Find where the given text appears and provide that cell's center as (x, y) coordinate. 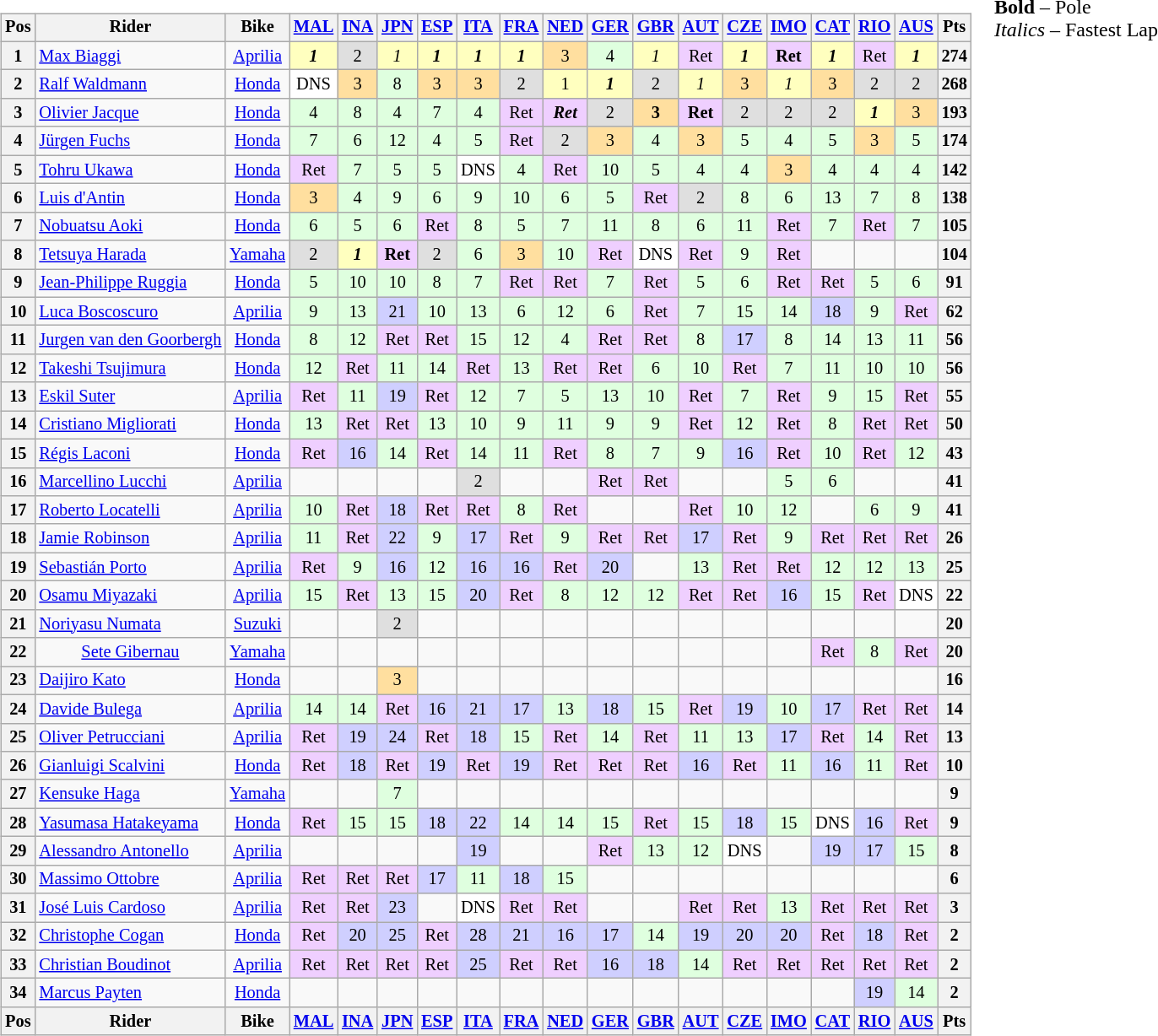
Sebastián Porto (130, 567)
Takeshi Tsujimura (130, 369)
Luis d'Antin (130, 198)
Cristiano Migliorati (130, 425)
Sete Gibernau (130, 652)
Oliver Petrucciani (130, 737)
91 (955, 283)
62 (955, 311)
Yasumasa Hatakeyama (130, 823)
Tetsuya Harada (130, 255)
Daijiro Kato (130, 681)
Noriyasu Numata (130, 623)
31 (18, 908)
Régis Laconi (130, 453)
Jamie Robinson (130, 538)
142 (955, 170)
Suzuki (257, 623)
274 (955, 56)
34 (18, 993)
43 (955, 453)
105 (955, 226)
32 (18, 936)
Luca Boscoscuro (130, 311)
268 (955, 84)
Olivier Jacque (130, 113)
Kensuke Haga (130, 794)
193 (955, 113)
138 (955, 198)
Max Biaggi (130, 56)
Christian Boudinot (130, 964)
174 (955, 141)
Gianluigi Scalvini (130, 766)
Nobuatsu Aoki (130, 226)
Jurgen van den Goorbergh (130, 340)
Tohru Ukawa (130, 170)
Eskil Suter (130, 397)
33 (18, 964)
Osamu Miyazaki (130, 596)
Jürgen Fuchs (130, 141)
Roberto Locatelli (130, 510)
29 (18, 851)
Ralf Waldmann (130, 84)
Jean-Philippe Ruggia (130, 283)
José Luis Cardoso (130, 908)
27 (18, 794)
Marcellino Lucchi (130, 482)
104 (955, 255)
Davide Bulega (130, 709)
30 (18, 879)
Massimo Ottobre (130, 879)
Marcus Payten (130, 993)
55 (955, 397)
Alessandro Antonello (130, 851)
Christophe Cogan (130, 936)
50 (955, 425)
